Provide the (X, Y) coordinate of the cell's center where the given text is located.  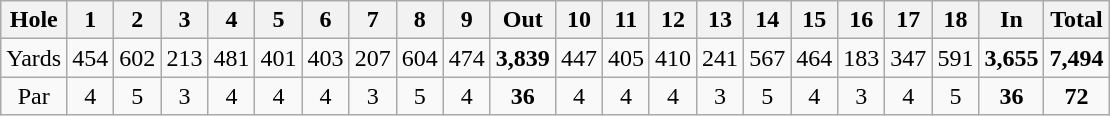
7,494 (1076, 58)
72 (1076, 96)
In (1012, 20)
13 (720, 20)
9 (466, 20)
Total (1076, 20)
604 (420, 58)
6 (326, 20)
207 (372, 58)
16 (862, 20)
17 (908, 20)
10 (578, 20)
7 (372, 20)
405 (626, 58)
347 (908, 58)
14 (768, 20)
183 (862, 58)
464 (814, 58)
2 (138, 20)
567 (768, 58)
591 (956, 58)
602 (138, 58)
3,655 (1012, 58)
3,839 (522, 58)
410 (672, 58)
15 (814, 20)
401 (278, 58)
241 (720, 58)
1 (90, 20)
454 (90, 58)
481 (232, 58)
11 (626, 20)
8 (420, 20)
474 (466, 58)
Out (522, 20)
403 (326, 58)
Yards (34, 58)
213 (184, 58)
Hole (34, 20)
Par (34, 96)
18 (956, 20)
447 (578, 58)
12 (672, 20)
